Scan for the cell matching the given text and deliver its (X, Y) coordinate at center. 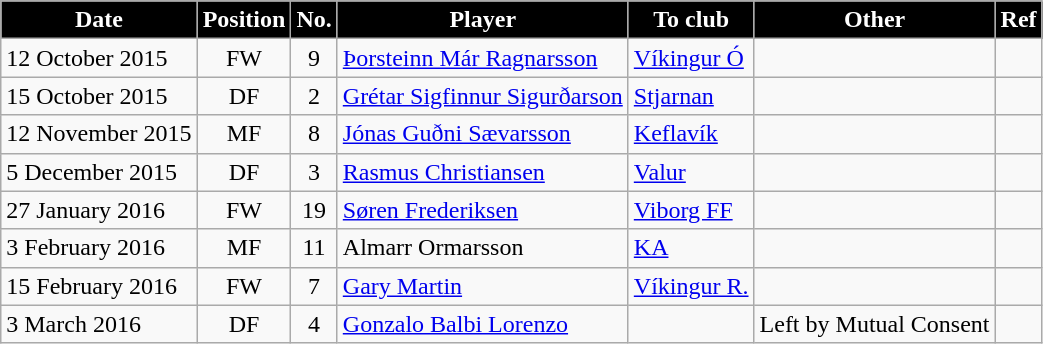
3 March 2016 (99, 324)
Ref (1018, 20)
15 February 2016 (99, 286)
3 February 2016 (99, 248)
27 January 2016 (99, 210)
Gary Martin (482, 286)
Date (99, 20)
15 October 2015 (99, 96)
12 November 2015 (99, 134)
Viborg FF (691, 210)
Stjarnan (691, 96)
19 (314, 210)
Valur (691, 172)
Keflavík (691, 134)
Player (482, 20)
4 (314, 324)
2 (314, 96)
To club (691, 20)
Søren Frederiksen (482, 210)
8 (314, 134)
Víkingur R. (691, 286)
Left by Mutual Consent (874, 324)
Position (244, 20)
Other (874, 20)
Gonzalo Balbi Lorenzo (482, 324)
KA (691, 248)
Jónas Guðni Sævarsson (482, 134)
Rasmus Christiansen (482, 172)
11 (314, 248)
12 October 2015 (99, 58)
7 (314, 286)
5 December 2015 (99, 172)
Almarr Ormarsson (482, 248)
Þorsteinn Már Ragnarsson (482, 58)
Grétar Sigfinnur Sigurðarson (482, 96)
3 (314, 172)
Víkingur Ó (691, 58)
No. (314, 20)
9 (314, 58)
